Capture the cell that displays the provided text and extract its (X, Y) central coordinate. 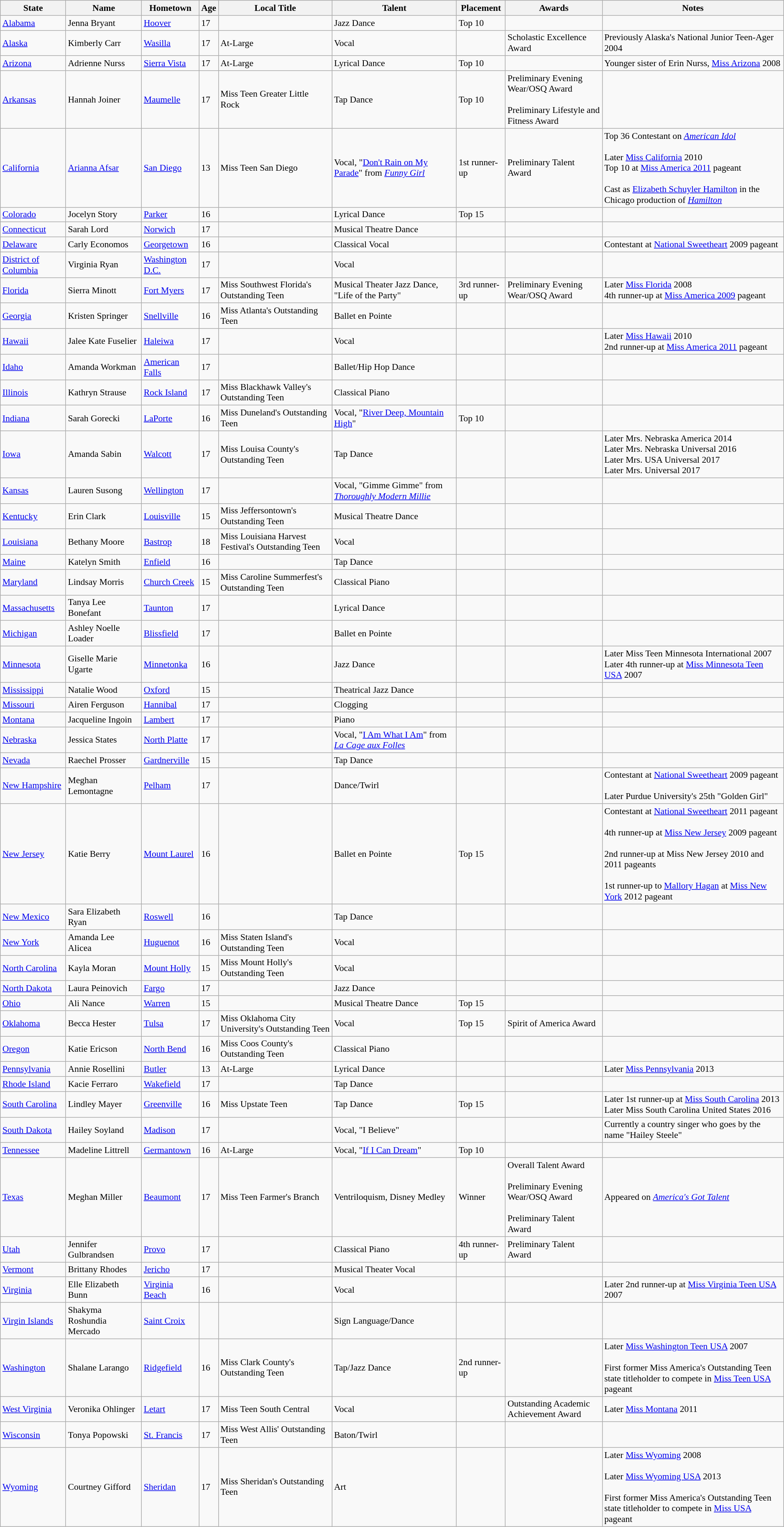
Ridgefield (171, 1368)
Louisiana (33, 542)
Virginia Ryan (104, 264)
Missouri (33, 705)
Meghan Miller (104, 1197)
Lindsay Morris (104, 582)
Alaska (33, 43)
Piano (394, 720)
Preliminary Evening Wear/OSQ AwardPreliminary Lifestyle and Fitness Award (554, 100)
Later Miss Hawaii 20102nd runner-up at Miss America 2011 pageant (692, 341)
Airen Ferguson (104, 705)
Kayla Moran (104, 968)
Miss Clark County's Outstanding Teen (275, 1368)
State (33, 8)
Ballet/Hip Hop Dance (394, 367)
Maine (33, 562)
Jalee Kate Fuselier (104, 341)
Katelyn Smith (104, 562)
Fargo (171, 989)
Miss Coos County's Outstanding Teen (275, 1049)
Natalie Wood (104, 690)
Later Mrs. Nebraska America 2014Later Mrs. Nebraska Universal 2016Later Mrs. USA Universal 2017Later Mrs. Universal 2017 (692, 454)
Jocelyn Story (104, 215)
Colorado (33, 215)
Clogging (394, 705)
Delaware (33, 245)
Spirit of America Award (554, 1023)
Illinois (33, 392)
Fort Myers (171, 290)
Appeared on America's Got Talent (692, 1197)
Mount Laurel (171, 854)
Shalane Larango (104, 1368)
Wellington (171, 490)
Adrienne Nurss (104, 64)
Miss Mount Holly's Outstanding Teen (275, 968)
Miss Blackhawk Valley's Outstanding Teen (275, 392)
Miss Teen San Diego (275, 168)
Later Miss Montana 2011 (692, 1409)
Taunton (171, 607)
Later Miss Washington Teen USA 2007First former Miss America's Outstanding Teen state titleholder to compete in Miss Teen USA pageant (692, 1368)
Iowa (33, 454)
Utah (33, 1249)
Miss Teen Greater Little Rock (275, 100)
Beaumont (171, 1197)
Sheridan (171, 1487)
Maumelle (171, 100)
Nebraska (33, 740)
Oregon (33, 1049)
Tennessee (33, 1150)
Minnetonka (171, 664)
North Dakota (33, 989)
Miss Upstate Teen (275, 1104)
Wyoming (33, 1487)
Butler (171, 1069)
Rock Island (171, 392)
Kathryn Strause (104, 392)
Washington D.C. (171, 264)
Kimberly Carr (104, 43)
Notes (692, 8)
Wakefield (171, 1084)
Bethany Moore (104, 542)
North Platte (171, 740)
Michigan (33, 633)
Hannah Joiner (104, 100)
Miss Louisa County's Outstanding Teen (275, 454)
Greenville (171, 1104)
Warren (171, 1003)
Shakyma Roshundia Mercado (104, 1321)
Connecticut (33, 230)
Vocal, "Don't Rain on My Parade" from Funny Girl (394, 168)
Miss Oklahoma City University's Outstanding Teen (275, 1023)
Hometown (171, 8)
Vocal, "Gimme Gimme" from Thoroughly Modern Millie (394, 490)
Oklahoma (33, 1023)
Later Miss Florida 20084th runner-up at Miss America 2009 pageant (692, 290)
Hailey Soyland (104, 1130)
Pelham (171, 786)
Minnesota (33, 664)
Miss Duneland's Outstanding Teen (275, 418)
Katie Berry (104, 854)
Sierra Minott (104, 290)
Tanya Lee Bonefant (104, 607)
Mississippi (33, 690)
North Carolina (33, 968)
Texas (33, 1197)
St. Francis (171, 1435)
Later 2nd runner-up at Miss Virginia Teen USA 2007 (692, 1290)
Miss Jeffersontown's Outstanding Teen (275, 516)
Arkansas (33, 100)
Indiana (33, 418)
Ali Nance (104, 1003)
Meghan Lemontagne (104, 786)
Theatrical Jazz Dance (394, 690)
Mount Holly (171, 968)
Annie Rosellini (104, 1069)
Miss Teen South Central (275, 1409)
South Carolina (33, 1104)
Arianna Afsar (104, 168)
Vermont (33, 1270)
Church Creek (171, 582)
District of Columbia (33, 264)
Lauren Susong (104, 490)
Amanda Lee Alicea (104, 942)
Raechel Prosser (104, 760)
Scholastic Excellence Award (554, 43)
Kentucky (33, 516)
California (33, 168)
Kristen Springer (104, 316)
Talent (394, 8)
Wasilla (171, 43)
Becca Hester (104, 1023)
18 (209, 542)
Later Miss Teen Minnesota International 2007Later 4th runner-up at Miss Minnesota Teen USA 2007 (692, 664)
New York (33, 942)
Previously Alaska's National Junior Teen-Ager 2004 (692, 43)
New Mexico (33, 917)
Dance/Twirl (394, 786)
Tap/Jazz Dance (394, 1368)
Haleiwa (171, 341)
Washington (33, 1368)
Kacie Ferraro (104, 1084)
San Diego (171, 168)
Courtney Gifford (104, 1487)
Georgetown (171, 245)
Jacqueline Ingoin (104, 720)
New Hampshire (33, 786)
Age (209, 8)
Later Miss Pennsylvania 2013 (692, 1069)
South Dakota (33, 1130)
Miss Atlanta's Outstanding Teen (275, 316)
Jenna Bryant (104, 23)
Musical Theater Jazz Dance, "Life of the Party" (394, 290)
Walcott (171, 454)
2nd runner-up (481, 1368)
Later Miss Wyoming 2008Later Miss Wyoming USA 2013First former Miss America's Outstanding Teen state titleholder to compete in Miss USA pageant (692, 1487)
Later 1st runner-up at Miss South Carolina 2013Later Miss South Carolina United States 2016 (692, 1104)
Miss Louisiana Harvest Festival's Outstanding Teen (275, 542)
Maryland (33, 582)
Madison (171, 1130)
Miss Sheridan's Outstanding Teen (275, 1487)
Virginia (33, 1290)
Madeline Littrell (104, 1150)
Art (394, 1487)
Brittany Rhodes (104, 1270)
Younger sister of Erin Nurss, Miss Arizona 2008 (692, 64)
Letart (171, 1409)
4th runner-up (481, 1249)
Sarah Lord (104, 230)
Preliminary Evening Wear/OSQ Award (554, 290)
Outstanding Academic Achievement Award (554, 1409)
Placement (481, 8)
Tulsa (171, 1023)
New Jersey (33, 854)
Miss West Allis' Outstanding Teen (275, 1435)
Miss Caroline Summerfest's Outstanding Teen (275, 582)
Hannibal (171, 705)
Massachusetts (33, 607)
Jericho (171, 1270)
Montana (33, 720)
Louisville (171, 516)
Pennsylvania (33, 1069)
Sara Elizabeth Ryan (104, 917)
Vocal, "If I Can Dream" (394, 1150)
Gardnerville (171, 760)
Classical Vocal (394, 245)
Georgia (33, 316)
3rd runner-up (481, 290)
American Falls (171, 367)
Ventriloquism, Disney Medley (394, 1197)
Hawaii (33, 341)
Germantown (171, 1150)
Vocal, "I Believe" (394, 1130)
Local Title (275, 8)
Ohio (33, 1003)
Vocal, "I Am What I Am" from La Cage aux Folles (394, 740)
Ashley Noelle Loader (104, 633)
Name (104, 8)
Laura Peinovich (104, 989)
Vocal, "River Deep, Mountain High" (394, 418)
Jennifer Gulbrandsen (104, 1249)
Oxford (171, 690)
1st runner-up (481, 168)
Virgin Islands (33, 1321)
Virginia Beach (171, 1290)
Snellville (171, 316)
Erin Clark (104, 516)
Carly Economos (104, 245)
Sarah Gorecki (104, 418)
Contestant at National Sweetheart 2009 pageant (692, 245)
Jessica States (104, 740)
Miss Staten Island's Outstanding Teen (275, 942)
Florida (33, 290)
Lindley Mayer (104, 1104)
Currently a country singer who goes by the name "Hailey Steele" (692, 1130)
Enfield (171, 562)
Musical Theater Vocal (394, 1270)
Sierra Vista (171, 64)
Roswell (171, 917)
Hoover (171, 23)
Amanda Workman (104, 367)
Tonya Popowski (104, 1435)
LaPorte (171, 418)
Giselle Marie Ugarte (104, 664)
Lambert (171, 720)
Contestant at National Sweetheart 2009 pageantLater Purdue University's 25th "Golden Girl" (692, 786)
Arizona (33, 64)
Provo (171, 1249)
Amanda Sabin (104, 454)
Nevada (33, 760)
Miss Teen Farmer's Branch (275, 1197)
Saint Croix (171, 1321)
Miss Southwest Florida's Outstanding Teen (275, 290)
Veronika Ohlinger (104, 1409)
Parker (171, 215)
Baton/Twirl (394, 1435)
Bastrop (171, 542)
Rhode Island (33, 1084)
Idaho (33, 367)
Overall Talent AwardPreliminary Evening Wear/OSQ AwardPreliminary Talent Award (554, 1197)
Blissfield (171, 633)
Kansas (33, 490)
Alabama (33, 23)
Winner (481, 1197)
Wisconsin (33, 1435)
Elle Elizabeth Bunn (104, 1290)
Huguenot (171, 942)
Awards (554, 8)
Sign Language/Dance (394, 1321)
West Virginia (33, 1409)
Norwich (171, 230)
North Bend (171, 1049)
Katie Ericson (104, 1049)
